For the text-containing cell, return its midpoint in [X, Y] coordinate format. 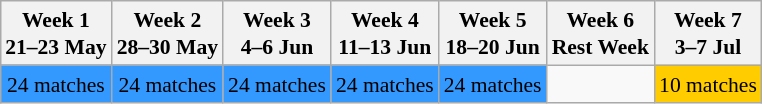
Week 73–7 Jul [708, 33]
Week 411–13 Jun [385, 33]
Week 121–23 May [56, 33]
Week 228–30 May [168, 33]
10 matches [708, 84]
Week 518–20 Jun [493, 33]
Week 34–6 Jun [277, 33]
Week 6Rest Week [600, 33]
